Scan for the cell matching the given text and deliver its (x, y) coordinate at center. 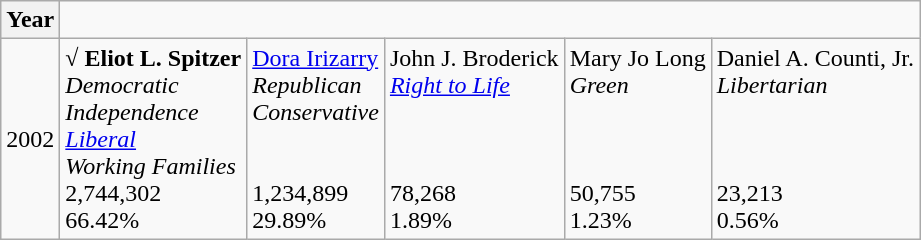
John J. BroderickRight to Life 78,2681.89% (474, 139)
Dora IrizarryRepublicanConservative1,234,89929.89% (316, 139)
2002 (30, 139)
Daniel A. Counti, Jr.Libertarian 23,2130.56% (815, 139)
Year (30, 20)
Mary Jo LongGreen 50,7551.23% (638, 139)
√ Eliot L. SpitzerDemocraticIndependenceLiberalWorking Families2,744,30266.42% (154, 139)
